Scan for the cell matching the given text and deliver its [X, Y] coordinate at center. 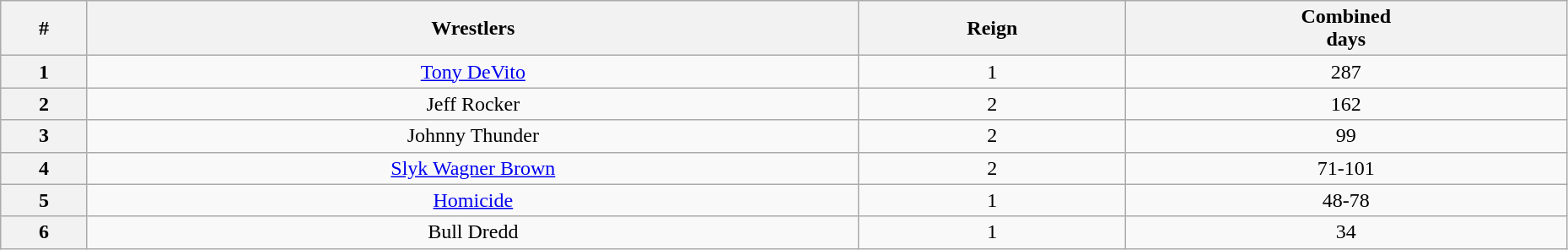
Tony DeVito [472, 72]
Wrestlers [472, 29]
Bull Dredd [472, 232]
Johnny Thunder [472, 136]
287 [1346, 72]
# [44, 29]
71-101 [1346, 168]
48-78 [1346, 200]
99 [1346, 136]
Reign [992, 29]
Slyk Wagner Brown [472, 168]
162 [1346, 104]
5 [44, 200]
4 [44, 168]
6 [44, 232]
Jeff Rocker [472, 104]
Combined days [1346, 29]
Homicide [472, 200]
34 [1346, 232]
3 [44, 136]
